Extract the [x, y] coordinate from the center of the cell holding the provided text.  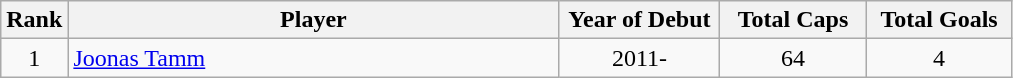
64 [793, 58]
Player [314, 20]
4 [939, 58]
Joonas Tamm [314, 58]
2011- [640, 58]
Rank [34, 20]
1 [34, 58]
Year of Debut [640, 20]
Total Caps [793, 20]
Total Goals [939, 20]
